Capture the cell that displays the provided text and extract its [x, y] central coordinate. 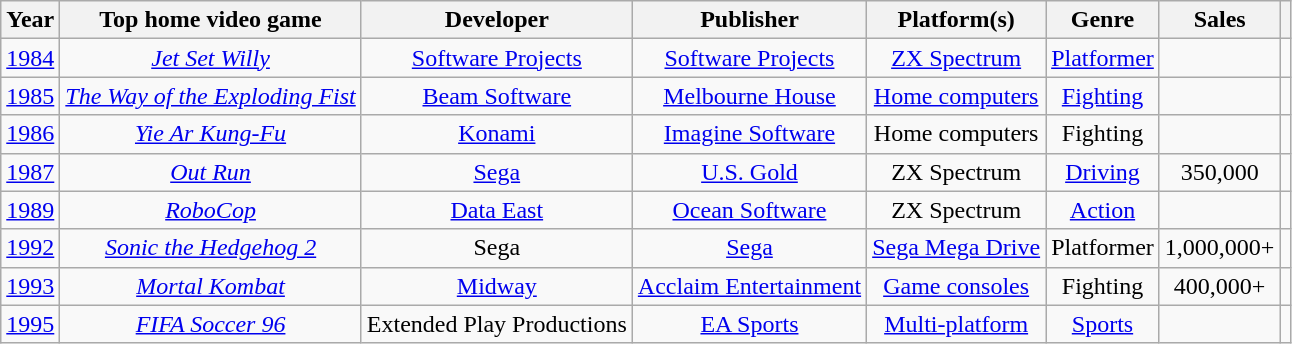
1987 [30, 172]
Melbourne House [749, 96]
Action [1103, 210]
Publisher [749, 20]
Sonic the Hedgehog 2 [210, 248]
The Way of the Exploding Fist [210, 96]
1993 [30, 286]
350,000 [1220, 172]
Sega Mega Drive [956, 248]
Driving [1103, 172]
Mortal Kombat [210, 286]
Konami [496, 134]
1984 [30, 58]
Sports [1103, 324]
FIFA Soccer 96 [210, 324]
400,000+ [1220, 286]
U.S. Gold [749, 172]
Sales [1220, 20]
Out Run [210, 172]
Extended Play Productions [496, 324]
1986 [30, 134]
1985 [30, 96]
Platform(s) [956, 20]
Jet Set Willy [210, 58]
Midway [496, 286]
1,000,000+ [1220, 248]
Game consoles [956, 286]
RoboCop [210, 210]
Year [30, 20]
1992 [30, 248]
Ocean Software [749, 210]
Top home video game [210, 20]
1995 [30, 324]
Yie Ar Kung-Fu [210, 134]
Multi-platform [956, 324]
Beam Software [496, 96]
Data East [496, 210]
EA Sports [749, 324]
Acclaim Entertainment [749, 286]
Genre [1103, 20]
Imagine Software [749, 134]
1989 [30, 210]
Developer [496, 20]
